Scan for the cell matching the given text and deliver its (X, Y) coordinate at center. 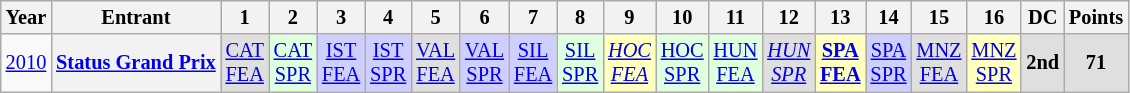
1 (245, 17)
Entrant (136, 17)
9 (630, 17)
13 (840, 17)
VALFEA (436, 63)
8 (580, 17)
CATFEA (245, 63)
2nd (1042, 63)
6 (484, 17)
3 (341, 17)
15 (938, 17)
SILSPR (580, 63)
2010 (26, 63)
2 (293, 17)
MNZFEA (938, 63)
HOCSPR (682, 63)
HUNSPR (788, 63)
Points (1096, 17)
HOCFEA (630, 63)
10 (682, 17)
11 (736, 17)
Status Grand Prix (136, 63)
SILFEA (533, 63)
5 (436, 17)
7 (533, 17)
Year (26, 17)
71 (1096, 63)
MNZSPR (994, 63)
DC (1042, 17)
4 (388, 17)
16 (994, 17)
ISTSPR (388, 63)
HUNFEA (736, 63)
SPASPR (889, 63)
12 (788, 17)
SPAFEA (840, 63)
ISTFEA (341, 63)
14 (889, 17)
VALSPR (484, 63)
CATSPR (293, 63)
